Output the [x, y] coordinate of the center of the cell containing the given text.  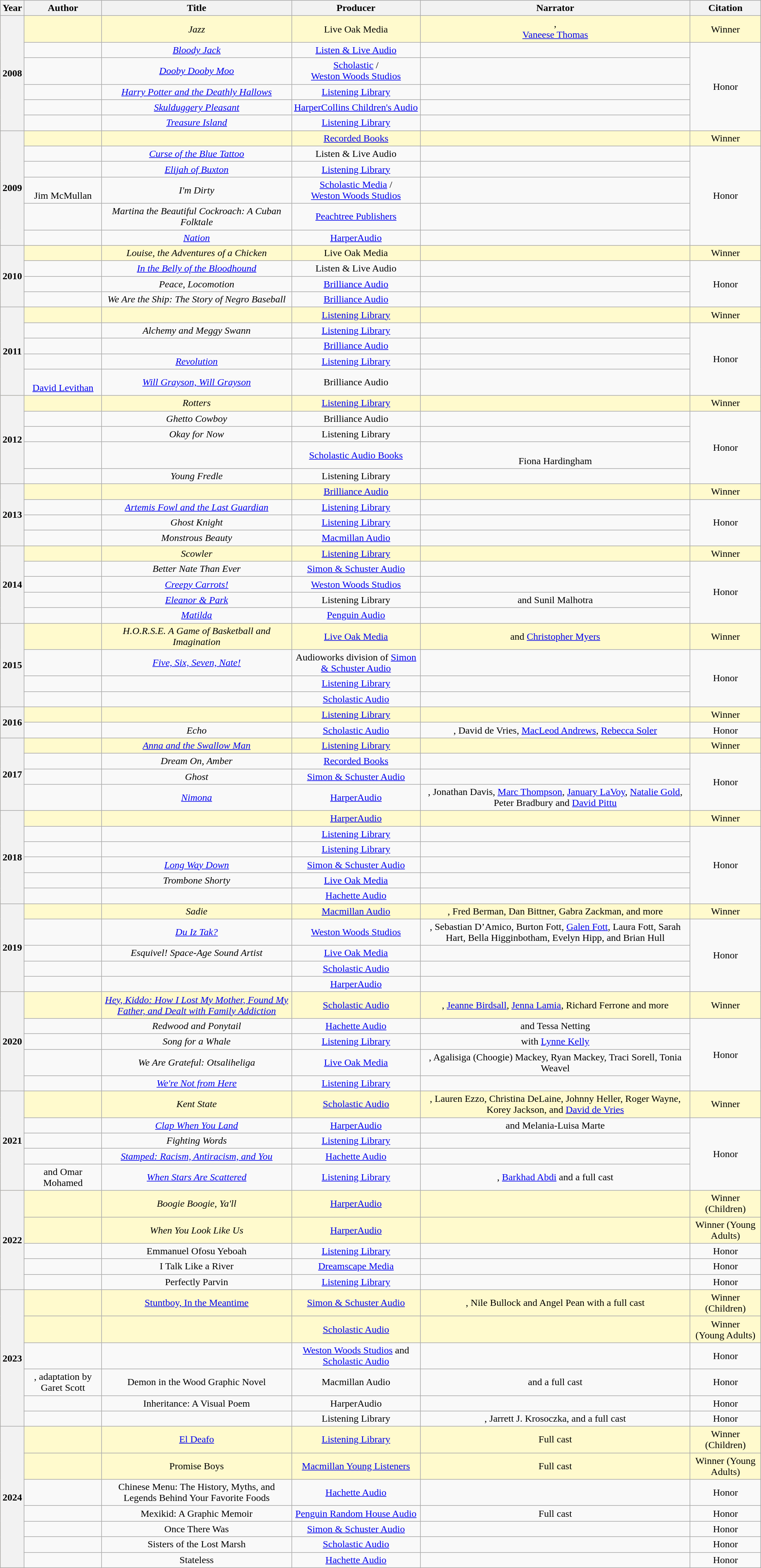
and Melania-Luisa Marte [555, 1125]
Young Fredle [197, 476]
El Deafo [197, 1440]
Redwood and Ponytail [197, 1026]
2017 [12, 774]
and Sunil Malhotra [555, 600]
Peachtree Publishers [356, 216]
Long Way Down [197, 865]
2012 [12, 440]
Macmillan Young Listeners [356, 1466]
HarperCollins Children's Audio [356, 107]
and a full cast [555, 1382]
2019 [12, 948]
Echo [197, 730]
Scholastic / Weston Woods Studios [356, 71]
Penguin Random House Audio [356, 1514]
2024 [12, 1497]
, Agalisiga (Choogie) Mackey, Ryan Mackey, Traci Sorell, Tonia Weavel [555, 1062]
Curse of the Blue Tattoo [197, 154]
Producer [356, 8]
Ghost [197, 777]
Promise Boys [197, 1466]
Matilda [197, 615]
2023 [12, 1358]
2020 [12, 1041]
We're Not from Here [197, 1084]
Boogie Boogie, Ya'll [197, 1204]
Stuntboy, In the Meantime [197, 1303]
, Sebastian D’Amico, Burton Fott, Galen Fott, Laura Fott, Sarah Hart, Bella Higginbotham, Evelyn Hipp, and Brian Hull [555, 932]
and Tessa Netting [555, 1026]
, Jonathan Davis, Marc Thompson, January LaVoy, Natalie Gold, Peter Bradbury and David Pittu [555, 797]
Eleanor & Park [197, 600]
H.O.R.S.E. A Game of Basketball and Imagination [197, 636]
Winner(Children) [725, 1303]
David Levithan [63, 382]
Chinese Menu: The History, Myths, and Legends Behind Your Favorite Foods [197, 1492]
In the Belly of the Bloodhound [197, 269]
Peace, Locomotion [197, 284]
Louise, the Adventures of a Chicken [197, 253]
Stamped: Racism, Antiracism, and You [197, 1156]
I Talk Like a River [197, 1266]
Scholastic Audio Books [356, 455]
Ghetto Cowboy [197, 419]
, Nile Bullock and Angel Pean with a full cast [555, 1303]
2018 [12, 857]
Martina the Beautiful Cockroach: A Cuban Folktale [197, 216]
Better Nate Than Ever [197, 569]
Song for a Whale [197, 1041]
Monstrous Beauty [197, 538]
Winner(Young Adults) [725, 1329]
Sisters of the Lost Marsh [197, 1544]
, Fred Berman, Dan Bittner, Gabra Zackman, and more [555, 911]
Treasure Island [197, 123]
with Lynne Kelly [555, 1041]
I'm Dirty [197, 190]
, Vaneese Thomas [555, 29]
Demon in the Wood Graphic Novel [197, 1382]
, Barkhad Abdi and a full cast [555, 1177]
Stateless [197, 1560]
Weston Woods Studios and Scholastic Audio [356, 1356]
2021 [12, 1141]
Fighting Words [197, 1141]
2011 [12, 351]
Title [197, 8]
Hey, Kiddo: How I Lost My Mother, Found My Father, and Dealt with Family Addiction [197, 1005]
Emmanuel Ofosu Yeboah [197, 1251]
Creepy Carrots! [197, 584]
Inheritance: A Visual Poem [197, 1403]
Rotters [197, 403]
Anna and the Swallow Man [197, 745]
Clap When You Land [197, 1125]
Mexikid: A Graphic Memoir [197, 1514]
Dreamscape Media [356, 1266]
2008 [12, 73]
Fiona Hardingham [555, 455]
When You Look Like Us [197, 1230]
Ghost Knight [197, 523]
, Jeanne Birdsall, Jenna Lamia, Richard Ferrone and more [555, 1005]
, Jarrett J. Krosoczka, and a full cast [555, 1419]
Trombone Shorty [197, 880]
, David de Vries, MacLeod Andrews, Rebecca Soler [555, 730]
Nimona [197, 797]
Scowler [197, 554]
When Stars Are Scattered [197, 1177]
Citation [725, 8]
2015 [12, 665]
Esquivel! Space-Age Sound Artist [197, 953]
Revolution [197, 361]
Alchemy and Meggy Swann [197, 330]
Five, Six, Seven, Nate! [197, 662]
and Christopher Myers [555, 636]
2013 [12, 515]
Narrator [555, 8]
Jazz [197, 29]
Sadie [197, 911]
Audioworks division of Simon & Schuster Audio [356, 662]
2022 [12, 1240]
2016 [12, 722]
Artemis Fowl and the Last Guardian [197, 507]
We Are the Ship: The Story of Negro Baseball [197, 300]
Jim McMullan [63, 190]
Okay for Now [197, 434]
2014 [12, 584]
Author [63, 8]
Elijah of Buxton [197, 169]
Dream On, Amber [197, 761]
2009 [12, 188]
and Omar Mohamed [63, 1177]
2010 [12, 276]
Skulduggery Pleasant [197, 107]
Nation [197, 238]
Will Grayson, Will Grayson [197, 382]
Du Iz Tak? [197, 932]
Bloody Jack [197, 50]
, adaptation by Garet Scott [63, 1382]
Scholastic Media / Weston Woods Studios [356, 190]
Perfectly Parvin [197, 1282]
Dooby Dooby Moo [197, 71]
Year [12, 8]
Penguin Audio [356, 615]
Harry Potter and the Deathly Hallows [197, 92]
Kent State [197, 1105]
, Lauren Ezzo, Christina DeLaine, Johnny Heller, Roger Wayne, Korey Jackson, and David de Vries [555, 1105]
We Are Grateful: Otsaliheliga [197, 1062]
Once There Was [197, 1529]
